From the cell containing the given text, extract its center point as [X, Y] coordinate. 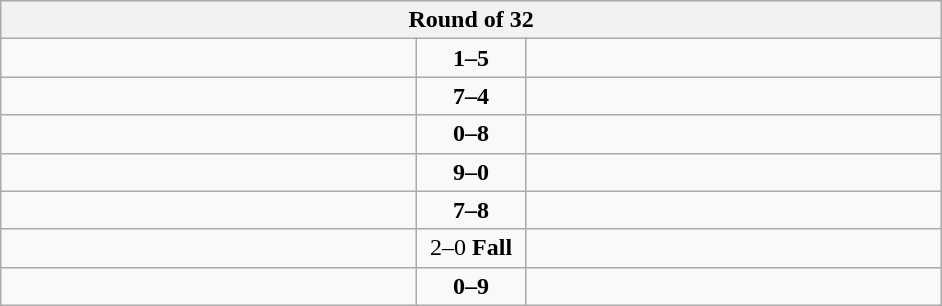
0–9 [472, 286]
7–4 [472, 96]
Round of 32 [472, 20]
2–0 Fall [472, 248]
7–8 [472, 210]
1–5 [472, 58]
9–0 [472, 172]
0–8 [472, 134]
